Determine the (x, y) coordinate at the center of the cell enclosing the given text.  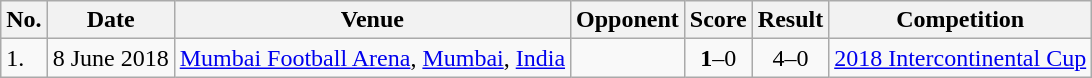
Competition (960, 20)
4–0 (790, 58)
Venue (372, 20)
2018 Intercontinental Cup (960, 58)
Mumbai Football Arena, Mumbai, India (372, 58)
No. (24, 20)
1–0 (718, 58)
1. (24, 58)
Score (718, 20)
Opponent (628, 20)
8 June 2018 (110, 58)
Result (790, 20)
Date (110, 20)
